Locate the cell with the specified text and output its [x, y] center coordinate. 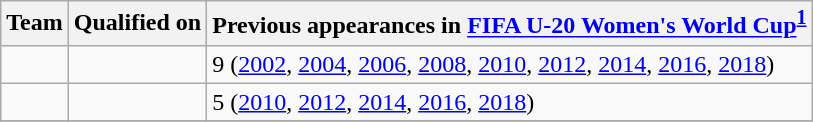
Previous appearances in FIFA U-20 Women's World Cup1 [510, 24]
5 (2010, 2012, 2014, 2016, 2018) [510, 102]
Team [35, 24]
Qualified on [137, 24]
9 (2002, 2004, 2006, 2008, 2010, 2012, 2014, 2016, 2018) [510, 64]
